Scan for the cell matching the given text and deliver its (x, y) coordinate at center. 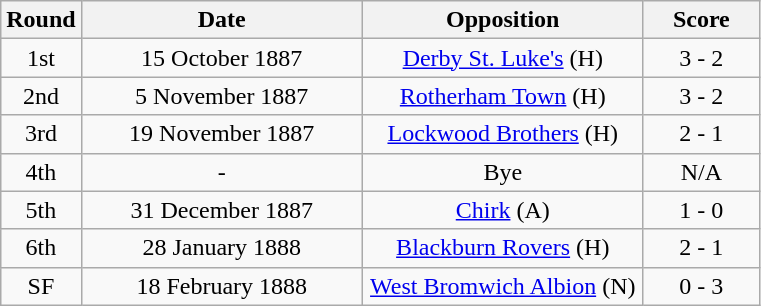
- (222, 172)
Blackburn Rovers (H) (502, 248)
28 January 1888 (222, 248)
SF (41, 286)
4th (41, 172)
Chirk (A) (502, 210)
Date (222, 20)
1 - 0 (701, 210)
18 February 1888 (222, 286)
31 December 1887 (222, 210)
Score (701, 20)
Opposition (502, 20)
1st (41, 58)
5th (41, 210)
West Bromwich Albion (N) (502, 286)
5 November 1887 (222, 96)
Lockwood Brothers (H) (502, 134)
6th (41, 248)
N/A (701, 172)
3rd (41, 134)
0 - 3 (701, 286)
Rotherham Town (H) (502, 96)
19 November 1887 (222, 134)
Round (41, 20)
15 October 1887 (222, 58)
2nd (41, 96)
Derby St. Luke's (H) (502, 58)
Bye (502, 172)
